Extract the [X, Y] coordinate from the center of the cell holding the provided text.  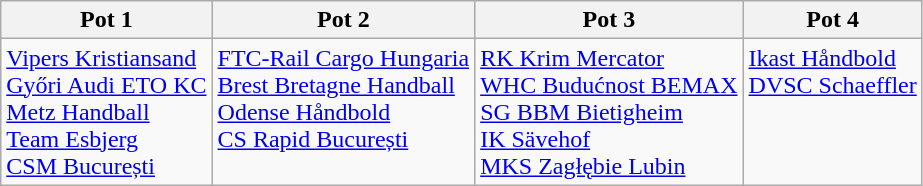
Pot 2 [344, 20]
RK Krim Mercator WHC Budućnost BEMAX SG BBM Bietigheim IK Sävehof MKS Zagłębie Lubin [609, 112]
Pot 4 [832, 20]
FTC-Rail Cargo Hungaria Brest Bretagne Handball Odense Håndbold CS Rapid București [344, 112]
Ikast Håndbold DVSC Schaeffler [832, 112]
Vipers Kristiansand Győri Audi ETO KC Metz Handball Team Esbjerg CSM București [106, 112]
Pot 3 [609, 20]
Pot 1 [106, 20]
